Determine the (x, y) coordinate at the center of the cell enclosing the given text.  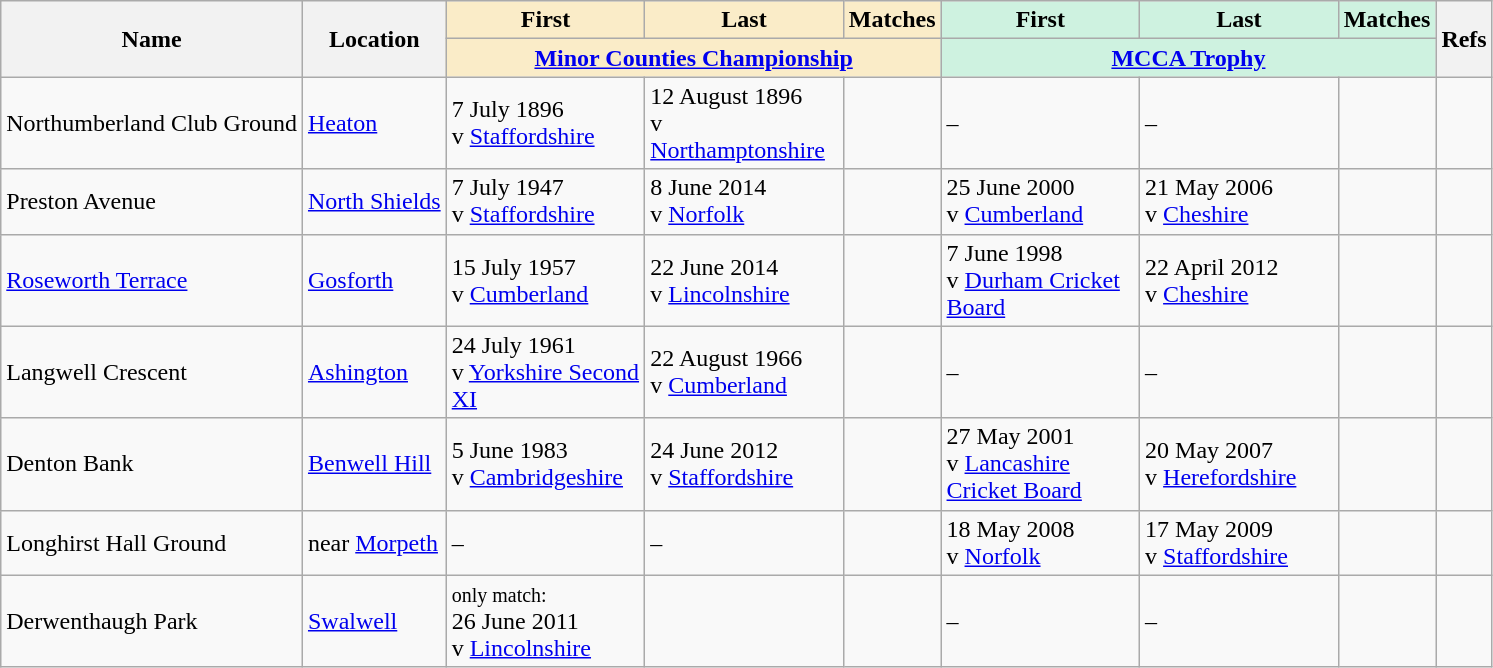
12 August 1896v Northamptonshire (744, 123)
22 June 2014v Lincolnshire (744, 280)
22 April 2012v Cheshire (1240, 280)
8 June 2014v Norfolk (744, 202)
only match:26 June 2011v Lincolnshire (546, 621)
Longhirst Hall Ground (152, 542)
5 June 1983v Cambridgeshire (546, 464)
Roseworth Terrace (152, 280)
27 May 2001v Lancashire Cricket Board (1040, 464)
near Morpeth (374, 542)
7 July 1896v Staffordshire (546, 123)
North Shields (374, 202)
Heaton (374, 123)
Name (152, 39)
Benwell Hill (374, 464)
20 May 2007v Herefordshire (1240, 464)
Refs (1464, 39)
24 July 1961v Yorkshire Second XI (546, 372)
15 July 1957v Cumberland (546, 280)
24 June 2012v Staffordshire (744, 464)
7 July 1947v Staffordshire (546, 202)
Derwenthaugh Park (152, 621)
17 May 2009v Staffordshire (1240, 542)
Preston Avenue (152, 202)
18 May 2008v Norfolk (1040, 542)
Langwell Crescent (152, 372)
Northumberland Club Ground (152, 123)
Denton Bank (152, 464)
22 August 1966v Cumberland (744, 372)
Swalwell (374, 621)
7 June 1998v Durham Cricket Board (1040, 280)
Ashington (374, 372)
Minor Counties Championship (694, 58)
21 May 2006v Cheshire (1240, 202)
Gosforth (374, 280)
25 June 2000v Cumberland (1040, 202)
MCCA Trophy (1188, 58)
Location (374, 39)
